Determine the (X, Y) coordinate at the center of the cell enclosing the given text.  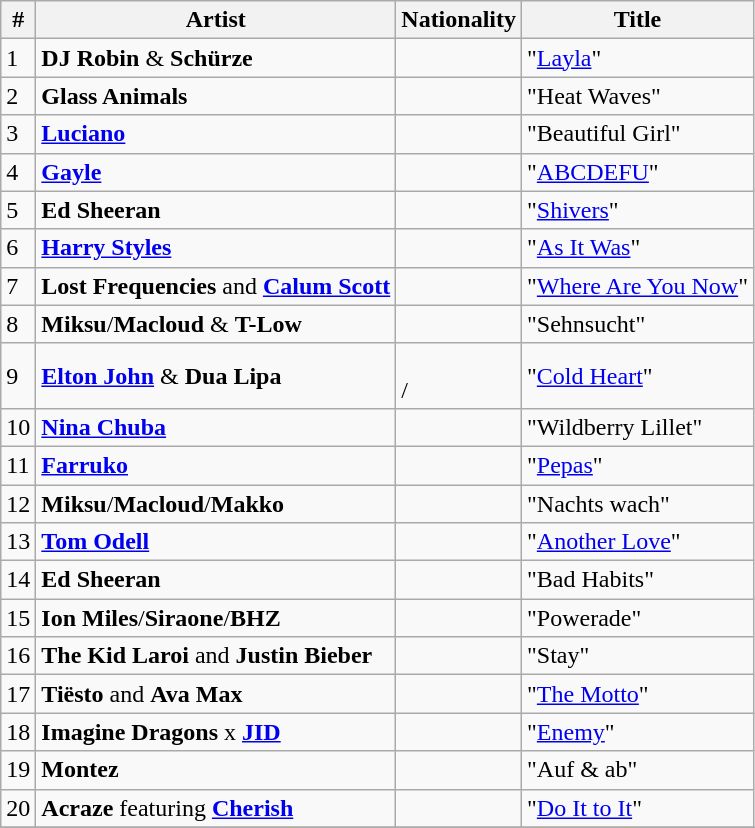
"ABCDEFU" (638, 172)
Acraze featuring Cherish (216, 808)
Tom Odell (216, 542)
"Heat Waves" (638, 96)
"Do It to It" (638, 808)
Glass Animals (216, 96)
Miksu/Macloud/Makko (216, 503)
9 (18, 376)
"As It Was" (638, 248)
Harry Styles (216, 248)
3 (18, 134)
15 (18, 618)
Farruko (216, 465)
"Enemy" (638, 732)
Miksu/Macloud & T-Low (216, 324)
11 (18, 465)
"Sehnsucht" (638, 324)
DJ Robin & Schürze (216, 58)
"The Motto" (638, 694)
"Pepas" (638, 465)
12 (18, 503)
"Nachts wach" (638, 503)
"Cold Heart" (638, 376)
"Another Love" (638, 542)
Ion Miles/Siraone/BHZ (216, 618)
/ (459, 376)
Nina Chuba (216, 427)
4 (18, 172)
1 (18, 58)
"Shivers" (638, 210)
6 (18, 248)
Lost Frequencies and Calum Scott (216, 286)
Elton John & Dua Lipa (216, 376)
The Kid Laroi and Justin Bieber (216, 656)
"Bad Habits" (638, 580)
14 (18, 580)
7 (18, 286)
"Layla" (638, 58)
"Powerade" (638, 618)
18 (18, 732)
5 (18, 210)
# (18, 20)
13 (18, 542)
"Beautiful Girl" (638, 134)
Title (638, 20)
8 (18, 324)
17 (18, 694)
Nationality (459, 20)
Imagine Dragons x JID (216, 732)
"Auf & ab" (638, 770)
Artist (216, 20)
16 (18, 656)
Gayle (216, 172)
"Where Are You Now" (638, 286)
10 (18, 427)
Luciano (216, 134)
Montez (216, 770)
2 (18, 96)
"Wildberry Lillet" (638, 427)
20 (18, 808)
Tiësto and Ava Max (216, 694)
19 (18, 770)
"Stay" (638, 656)
